Determine the [X, Y] coordinate at the center of the cell enclosing the given text.  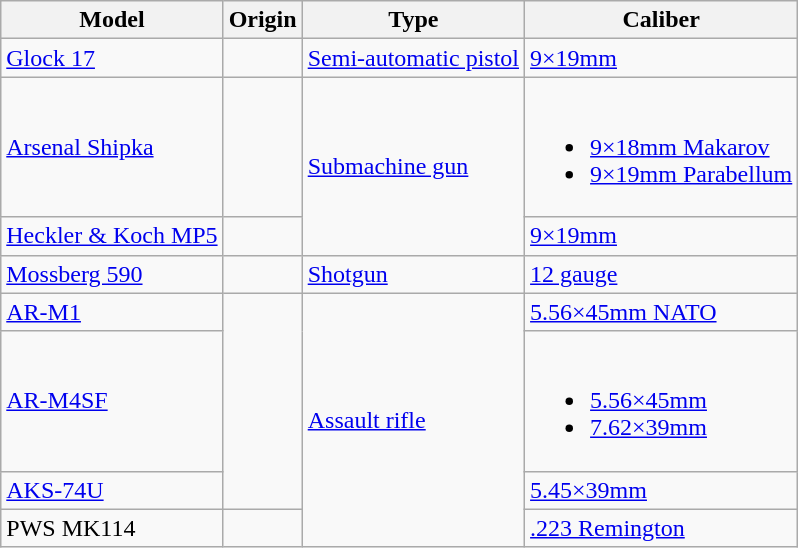
Glock 17 [112, 58]
5.45×39mm [662, 490]
Semi-automatic pistol [413, 58]
AR-M4SF [112, 401]
9×18mm Makarov9×19mm Parabellum [662, 147]
Assault rifle [413, 420]
.223 Remington [662, 528]
Shotgun [413, 274]
AKS-74U [112, 490]
Origin [262, 20]
12 gauge [662, 274]
Arsenal Shipka [112, 147]
PWS MK114 [112, 528]
AR-M1 [112, 312]
Caliber [662, 20]
Heckler & Koch MP5 [112, 236]
5.56×45mm NATO [662, 312]
5.56×45mm7.62×39mm [662, 401]
Submachine gun [413, 166]
Mossberg 590 [112, 274]
Type [413, 20]
Model [112, 20]
